Detect which cell encompasses the target text, then output its [X, Y] center coordinate. 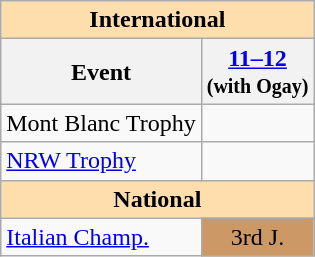
International [158, 20]
Event [101, 72]
3rd J. [258, 237]
Mont Blanc Trophy [101, 123]
Italian Champ. [101, 237]
National [158, 199]
11–12 (with Ogay) [258, 72]
NRW Trophy [101, 161]
